Locate the cell with the specified text and output its [x, y] center coordinate. 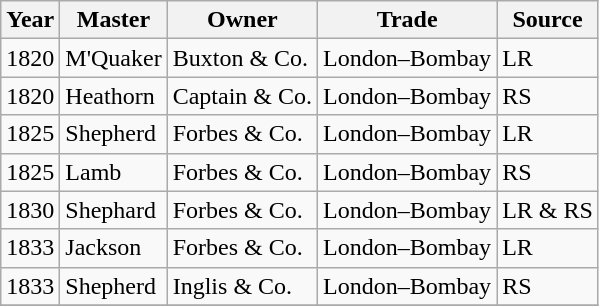
Heathorn [114, 96]
Owner [242, 20]
Buxton & Co. [242, 58]
M'Quaker [114, 58]
Trade [408, 20]
Jackson [114, 248]
Lamb [114, 172]
Master [114, 20]
Shephard [114, 210]
Year [30, 20]
Source [548, 20]
LR & RS [548, 210]
Inglis & Co. [242, 286]
Captain & Co. [242, 96]
1830 [30, 210]
